Provide the (x, y) coordinate of the cell's center where the given text is located.  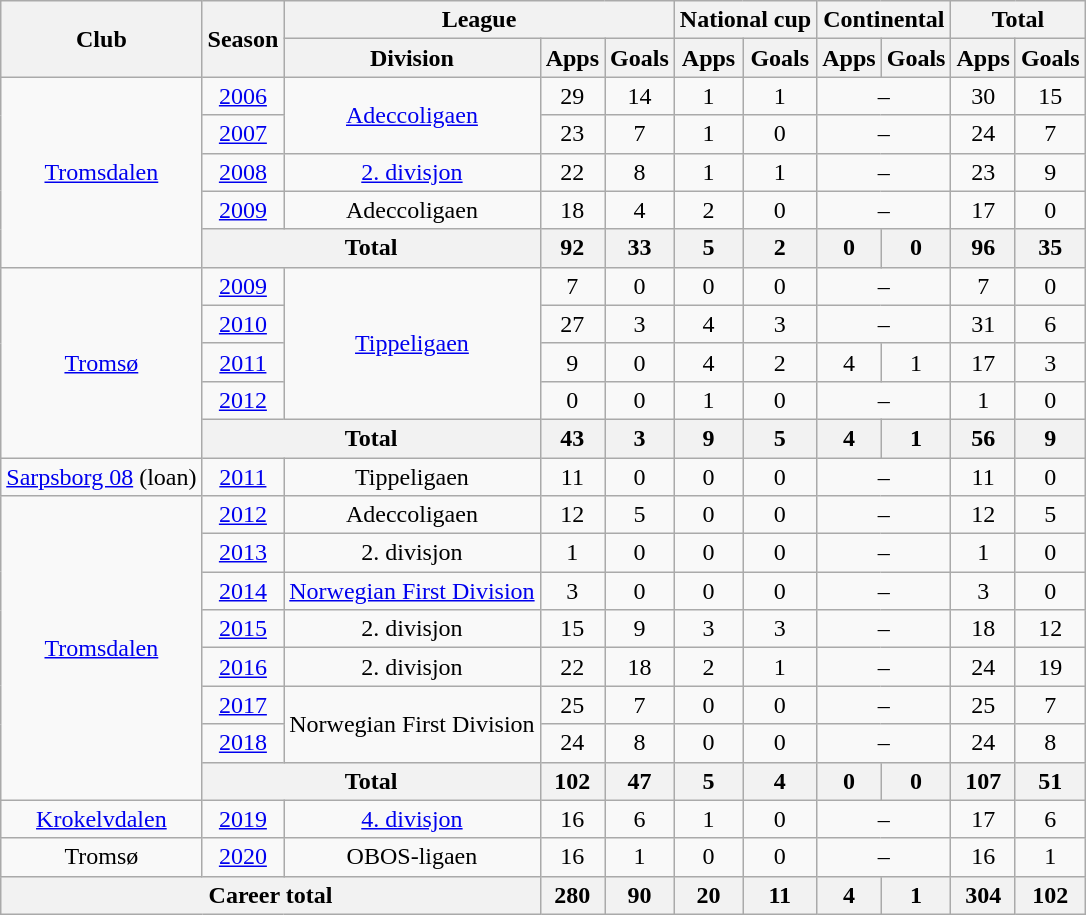
2007 (243, 134)
Continental (884, 20)
47 (640, 781)
2016 (243, 667)
27 (572, 324)
4. divisjon (412, 819)
20 (708, 895)
43 (572, 438)
51 (1050, 781)
2015 (243, 629)
Career total (270, 895)
30 (983, 96)
31 (983, 324)
League (480, 20)
56 (983, 438)
2010 (243, 324)
304 (983, 895)
107 (983, 781)
14 (640, 96)
2018 (243, 743)
90 (640, 895)
Sarpsborg 08 (loan) (102, 477)
92 (572, 248)
35 (1050, 248)
Krokelvdalen (102, 819)
280 (572, 895)
2020 (243, 857)
2017 (243, 705)
2008 (243, 172)
2019 (243, 819)
96 (983, 248)
Season (243, 39)
33 (640, 248)
2006 (243, 96)
Division (412, 58)
2014 (243, 591)
OBOS-ligaen (412, 857)
National cup (745, 20)
Club (102, 39)
29 (572, 96)
19 (1050, 667)
2013 (243, 553)
